Find where the given text appears and provide that cell's center as (X, Y) coordinate. 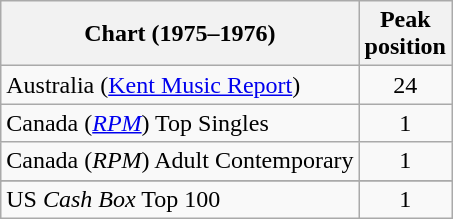
Canada (RPM) Top Singles (180, 123)
Chart (1975–1976) (180, 34)
Canada (RPM) Adult Contemporary (180, 161)
Australia (Kent Music Report) (180, 85)
Peakposition (405, 34)
24 (405, 85)
US Cash Box Top 100 (180, 199)
